Scan for the cell matching the given text and deliver its (X, Y) coordinate at center. 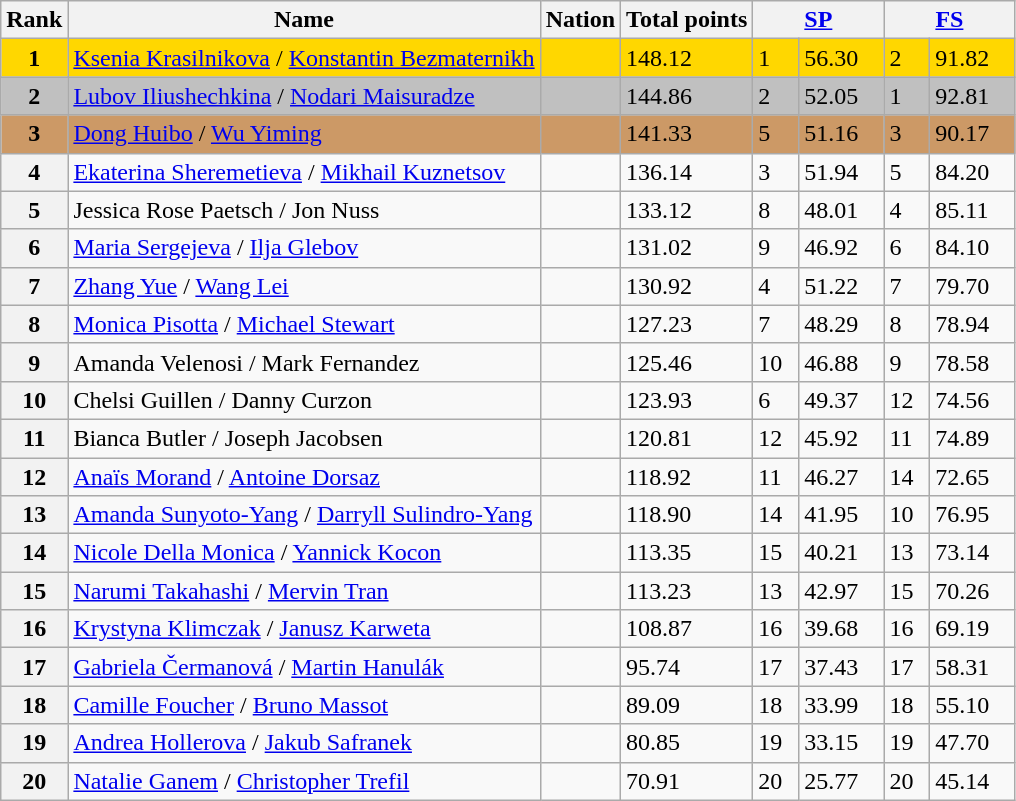
70.26 (972, 591)
Ksenia Krasilnikova / Konstantin Bezmaternikh (304, 58)
Rank (34, 20)
51.16 (842, 134)
72.65 (972, 477)
79.70 (972, 286)
SP (818, 20)
120.81 (687, 438)
74.89 (972, 438)
89.09 (687, 705)
56.30 (842, 58)
70.91 (687, 781)
Lubov Iliushechkina / Nodari Maisuradze (304, 96)
Monica Pisotta / Michael Stewart (304, 324)
84.20 (972, 172)
Name (304, 20)
45.14 (972, 781)
Zhang Yue / Wang Lei (304, 286)
Total points (687, 20)
Amanda Velenosi / Mark Fernandez (304, 362)
148.12 (687, 58)
73.14 (972, 553)
41.95 (842, 515)
113.23 (687, 591)
Camille Foucher / Bruno Massot (304, 705)
Jessica Rose Paetsch / Jon Nuss (304, 210)
Ekaterina Sheremetieva / Mikhail Kuznetsov (304, 172)
58.31 (972, 667)
131.02 (687, 248)
33.99 (842, 705)
118.90 (687, 515)
46.27 (842, 477)
78.58 (972, 362)
84.10 (972, 248)
130.92 (687, 286)
Nation (580, 20)
49.37 (842, 400)
Andrea Hollerova / Jakub Safranek (304, 743)
Maria Sergejeva / Ilja Glebov (304, 248)
51.94 (842, 172)
125.46 (687, 362)
45.92 (842, 438)
Dong Huibo / Wu Yiming (304, 134)
42.97 (842, 591)
69.19 (972, 629)
48.29 (842, 324)
46.92 (842, 248)
144.86 (687, 96)
Krystyna Klimczak / Janusz Karweta (304, 629)
113.35 (687, 553)
37.43 (842, 667)
76.95 (972, 515)
40.21 (842, 553)
123.93 (687, 400)
Anaïs Morand / Antoine Dorsaz (304, 477)
FS (950, 20)
48.01 (842, 210)
85.11 (972, 210)
133.12 (687, 210)
141.33 (687, 134)
Bianca Butler / Joseph Jacobsen (304, 438)
80.85 (687, 743)
91.82 (972, 58)
46.88 (842, 362)
Nicole Della Monica / Yannick Kocon (304, 553)
Gabriela Čermanová / Martin Hanulák (304, 667)
47.70 (972, 743)
74.56 (972, 400)
51.22 (842, 286)
Natalie Ganem / Christopher Trefil (304, 781)
127.23 (687, 324)
78.94 (972, 324)
25.77 (842, 781)
Chelsi Guillen / Danny Curzon (304, 400)
52.05 (842, 96)
33.15 (842, 743)
92.81 (972, 96)
Amanda Sunyoto-Yang / Darryll Sulindro-Yang (304, 515)
108.87 (687, 629)
118.92 (687, 477)
39.68 (842, 629)
136.14 (687, 172)
55.10 (972, 705)
95.74 (687, 667)
90.17 (972, 134)
Narumi Takahashi / Mervin Tran (304, 591)
